For the text-containing cell, return its midpoint in (x, y) coordinate format. 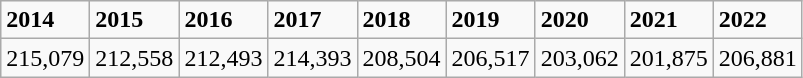
206,517 (490, 58)
2017 (312, 20)
206,881 (758, 58)
2022 (758, 20)
2016 (224, 20)
203,062 (580, 58)
214,393 (312, 58)
2015 (134, 20)
2014 (46, 20)
212,558 (134, 58)
215,079 (46, 58)
2019 (490, 20)
201,875 (668, 58)
2018 (402, 20)
212,493 (224, 58)
2020 (580, 20)
208,504 (402, 58)
2021 (668, 20)
